Detect which cell encompasses the target text, then output its (X, Y) center coordinate. 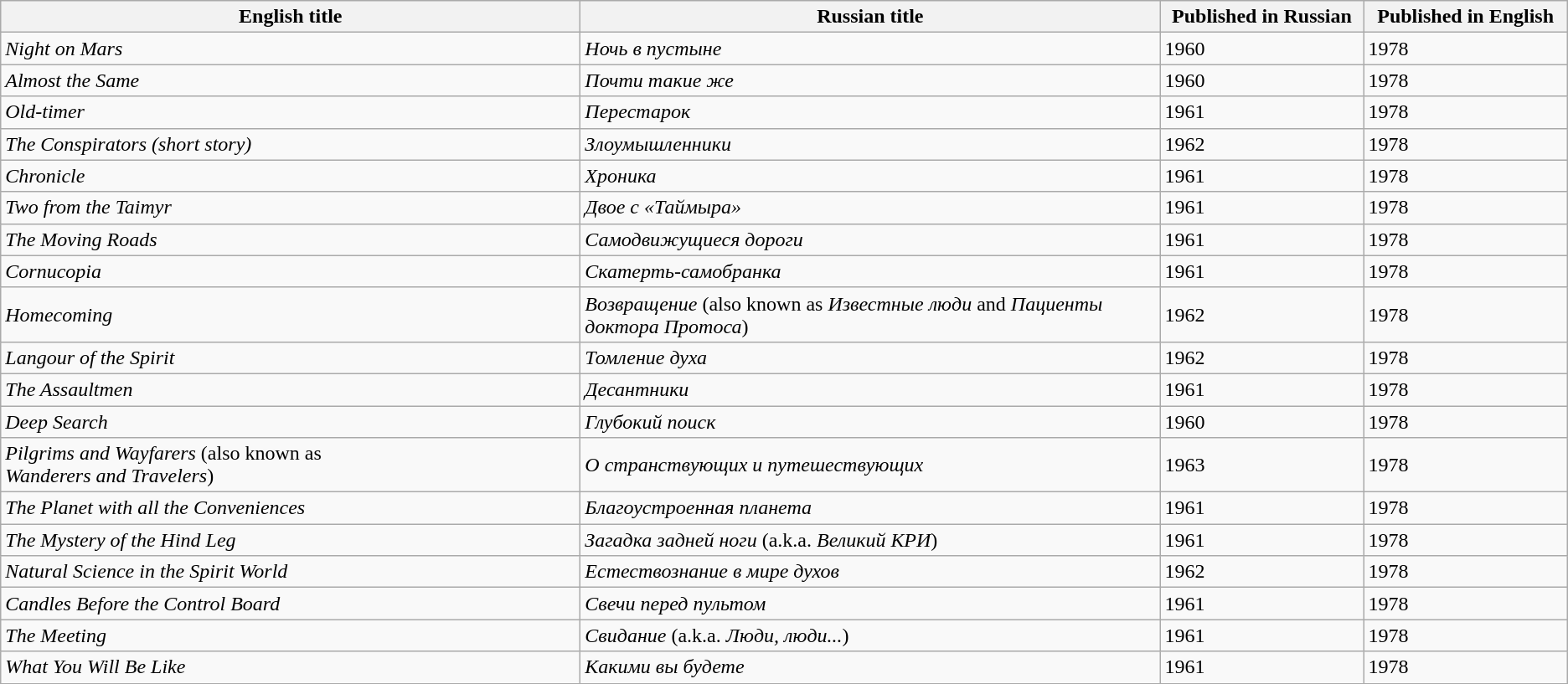
Почти такие же (870, 80)
Хроника (870, 176)
1963 (1261, 465)
Естествознание в мире духов (870, 572)
Almost the Same (291, 80)
Загадка задней ноги (a.k.a. Великий КРИ) (870, 540)
Night on Mars (291, 49)
Перестарок (870, 112)
What You Will Be Like (291, 667)
Published in English (1466, 17)
Two from the Taimyr (291, 208)
Cornucopia (291, 271)
Десантники (870, 389)
Томление духа (870, 357)
Langour of the Spirit (291, 357)
Благоустроенная планета (870, 508)
Deep Search (291, 421)
Published in Russian (1261, 17)
English title (291, 17)
Old-timer (291, 112)
Pilgrims and Wayfarers (also known as Wanderers and Travelers) (291, 465)
Chronicle (291, 176)
Ночь в пустыне (870, 49)
Homecoming (291, 315)
Какими вы будете (870, 667)
The Mystery of the Hind Leg (291, 540)
О странствующих и путешествующих (870, 465)
The Conspirators (short story) (291, 144)
The Planet with all the Conveniences (291, 508)
Candles Before the Control Board (291, 604)
The Moving Roads (291, 239)
The Assaultmen (291, 389)
Russian title (870, 17)
Скатерть-самобранка (870, 271)
Двое с «Таймыра» (870, 208)
Natural Science in the Spirit World (291, 572)
Свидание (a.k.a. Люди, люди...) (870, 635)
Возвращение (also known as Известные люди and Пациенты доктора Протоса) (870, 315)
Самодвижущиеся дороги (870, 239)
Глубокий поиск (870, 421)
The Meeting (291, 635)
Злоумышленники (870, 144)
Свечи перед пультом (870, 604)
